For the text-containing cell, return its midpoint in (x, y) coordinate format. 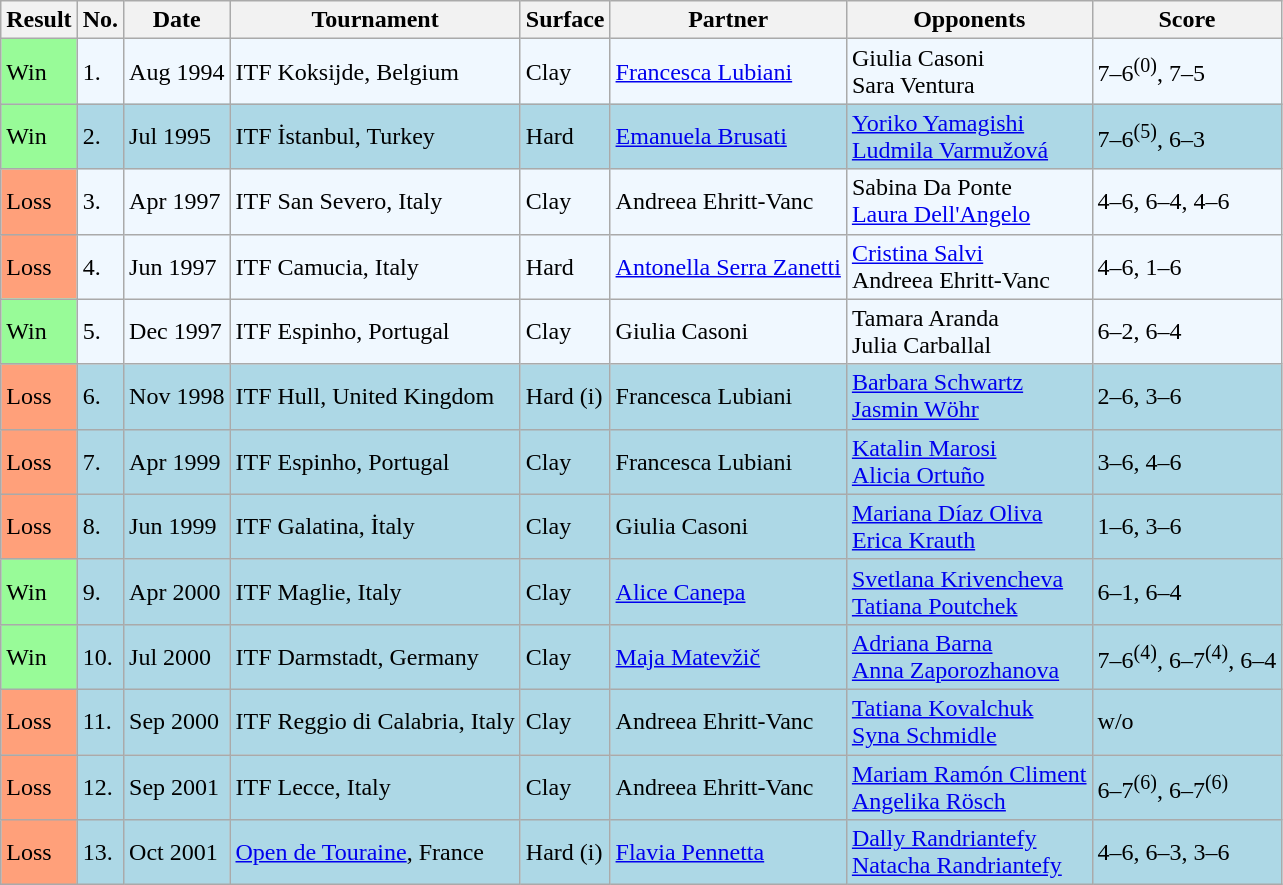
Score (1187, 20)
4–6, 1–6 (1187, 266)
Apr 2000 (177, 592)
ITF Galatina, İtaly (375, 526)
Date (177, 20)
Jun 1999 (177, 526)
ITF San Severo, Italy (375, 202)
Flavia Pennetta (728, 852)
7. (100, 462)
13. (100, 852)
12. (100, 786)
Yoriko Yamagishi Ludmila Varmužová (969, 136)
Cristina Salvi Andreea Ehritt-Vanc (969, 266)
Apr 1997 (177, 202)
Opponents (969, 20)
Mariana Díaz Oliva Erica Krauth (969, 526)
ITF Darmstadt, Germany (375, 656)
4. (100, 266)
10. (100, 656)
ITF Camucia, Italy (375, 266)
Adriana Barna Anna Zaporozhanova (969, 656)
6–7(6), 6–7(6) (1187, 786)
4–6, 6–4, 4–6 (1187, 202)
ITF Maglie, Italy (375, 592)
Dec 1997 (177, 332)
ITF İstanbul, Turkey (375, 136)
Result (39, 20)
5. (100, 332)
Apr 1999 (177, 462)
ITF Reggio di Calabria, Italy (375, 722)
Oct 2001 (177, 852)
Partner (728, 20)
6–1, 6–4 (1187, 592)
6. (100, 396)
7–6(0), 7–5 (1187, 72)
Tatiana Kovalchuk Syna Schmidle (969, 722)
Maja Matevžič (728, 656)
Jul 2000 (177, 656)
9. (100, 592)
1. (100, 72)
Katalin Marosi Alicia Ortuño (969, 462)
Emanuela Brusati (728, 136)
1–6, 3–6 (1187, 526)
Sep 2001 (177, 786)
Surface (565, 20)
ITF Lecce, Italy (375, 786)
Dally Randriantefy Natacha Randriantefy (969, 852)
7–6(5), 6–3 (1187, 136)
11. (100, 722)
Nov 1998 (177, 396)
ITF Hull, United Kingdom (375, 396)
w/o (1187, 722)
3. (100, 202)
3–6, 4–6 (1187, 462)
Jun 1997 (177, 266)
Mariam Ramón Climent Angelika Rösch (969, 786)
Alice Canepa (728, 592)
Svetlana Krivencheva Tatiana Poutchek (969, 592)
4–6, 6–3, 3–6 (1187, 852)
Jul 1995 (177, 136)
8. (100, 526)
Sep 2000 (177, 722)
2–6, 3–6 (1187, 396)
Sabina Da Ponte Laura Dell'Angelo (969, 202)
Tamara Aranda Julia Carballal (969, 332)
Giulia Casoni Sara Ventura (969, 72)
No. (100, 20)
ITF Koksijde, Belgium (375, 72)
Barbara Schwartz Jasmin Wöhr (969, 396)
Tournament (375, 20)
6–2, 6–4 (1187, 332)
Aug 1994 (177, 72)
2. (100, 136)
Antonella Serra Zanetti (728, 266)
7–6(4), 6–7(4), 6–4 (1187, 656)
Open de Touraine, France (375, 852)
